Identify which cell holds the provided text, then report its [x, y] central coordinate. 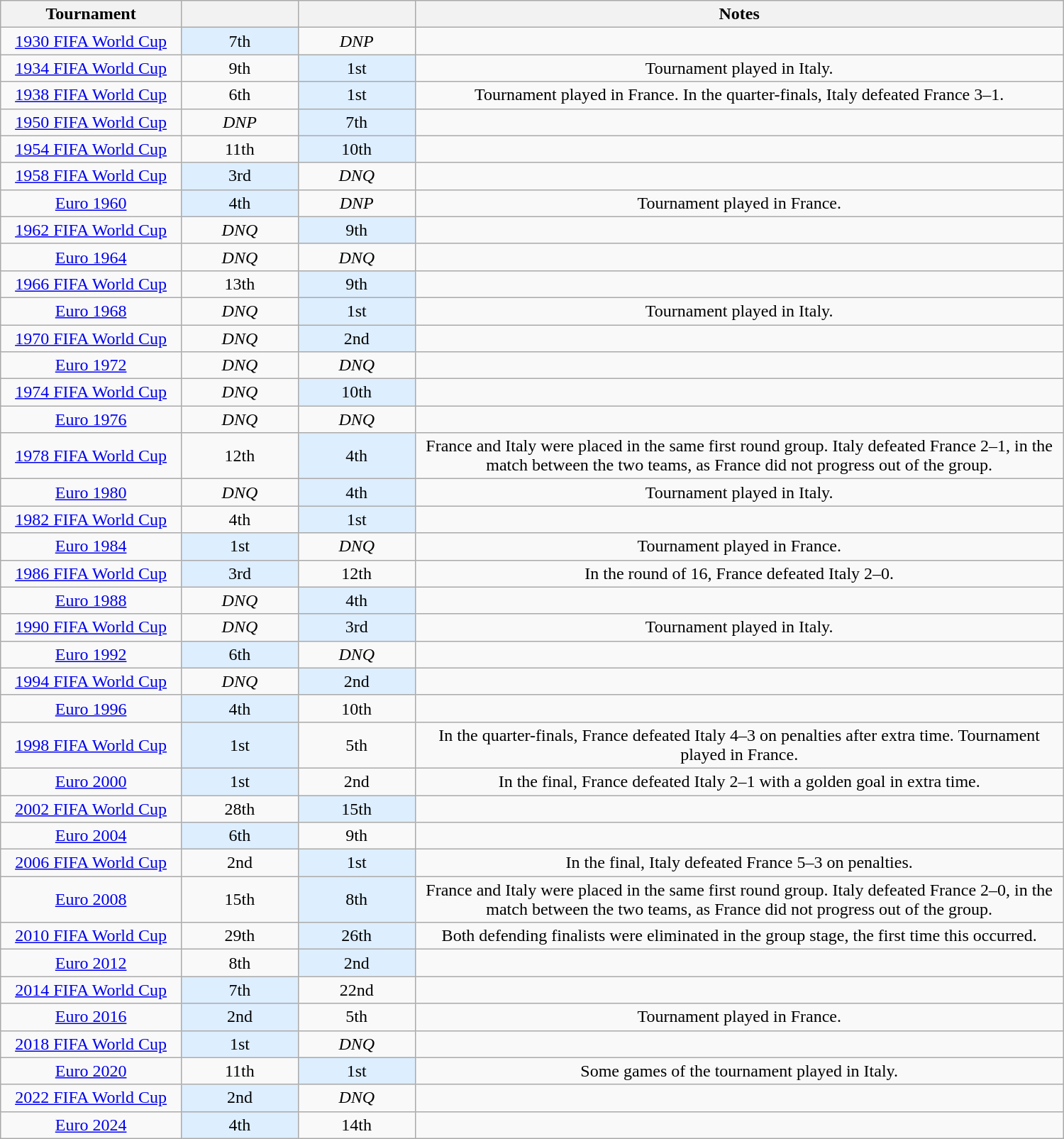
1982 FIFA World Cup [91, 519]
In the round of 16, France defeated Italy 2–0. [739, 573]
Euro 1992 [91, 654]
2002 FIFA World Cup [91, 808]
1974 FIFA World Cup [91, 392]
Euro 2024 [91, 1125]
29th [240, 936]
Euro 1980 [91, 493]
Euro 1976 [91, 419]
Euro 1964 [91, 257]
26th [356, 936]
Euro 2016 [91, 1017]
1934 FIFA World Cup [91, 68]
Euro 1960 [91, 203]
Euro 2020 [91, 1071]
Tournament played in France. In the quarter-finals, Italy defeated France 3–1. [739, 95]
1958 FIFA World Cup [91, 176]
1994 FIFA World Cup [91, 681]
Both defending finalists were eliminated in the group stage, the first time this occurred. [739, 936]
1966 FIFA World Cup [91, 284]
Euro 2000 [91, 781]
1998 FIFA World Cup [91, 745]
13th [240, 284]
2010 FIFA World Cup [91, 936]
2006 FIFA World Cup [91, 863]
1954 FIFA World Cup [91, 149]
Tournament [91, 14]
14th [356, 1125]
1978 FIFA World Cup [91, 456]
1950 FIFA World Cup [91, 122]
Euro 1972 [91, 365]
1938 FIFA World Cup [91, 95]
2018 FIFA World Cup [91, 1044]
Euro 1984 [91, 546]
1970 FIFA World Cup [91, 339]
1930 FIFA World Cup [91, 41]
Euro 2004 [91, 836]
Euro 2008 [91, 900]
Euro 1988 [91, 600]
22nd [356, 990]
Euro 1996 [91, 708]
1962 FIFA World Cup [91, 230]
In the quarter-finals, France defeated Italy 4–3 on penalties after extra time. Tournament played in France. [739, 745]
In the final, Italy defeated France 5–3 on penalties. [739, 863]
2022 FIFA World Cup [91, 1098]
1986 FIFA World Cup [91, 573]
In the final, France defeated Italy 2–1 with a golden goal in extra time. [739, 781]
2014 FIFA World Cup [91, 990]
Some games of the tournament played in Italy. [739, 1071]
1990 FIFA World Cup [91, 627]
Euro 2012 [91, 963]
28th [240, 808]
Euro 1968 [91, 311]
Notes [739, 14]
